Search for the cell housing the specified text and yield its (x, y) center coordinate. 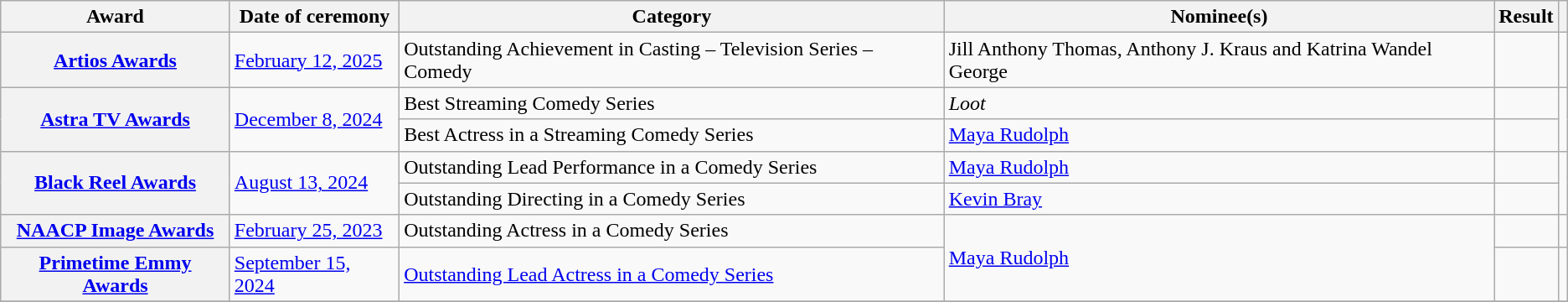
Jill Anthony Thomas, Anthony J. Kraus and Katrina Wandel George (1219, 60)
Outstanding Achievement in Casting – Television Series – Comedy (672, 60)
Outstanding Lead Performance in a Comedy Series (672, 167)
Artios Awards (116, 60)
Loot (1219, 103)
Black Reel Awards (116, 183)
Outstanding Actress in a Comedy Series (672, 231)
NAACP Image Awards (116, 231)
Outstanding Directing in a Comedy Series (672, 199)
Primetime Emmy Awards (116, 273)
Nominee(s) (1219, 17)
February 25, 2023 (314, 231)
August 13, 2024 (314, 183)
September 15, 2024 (314, 273)
Best Streaming Comedy Series (672, 103)
Category (672, 17)
Outstanding Lead Actress in a Comedy Series (672, 273)
Astra TV Awards (116, 119)
December 8, 2024 (314, 119)
Kevin Bray (1219, 199)
Result (1526, 17)
February 12, 2025 (314, 60)
Best Actress in a Streaming Comedy Series (672, 135)
Award (116, 17)
Date of ceremony (314, 17)
